Return [x, y] of the center of cell containing provided text 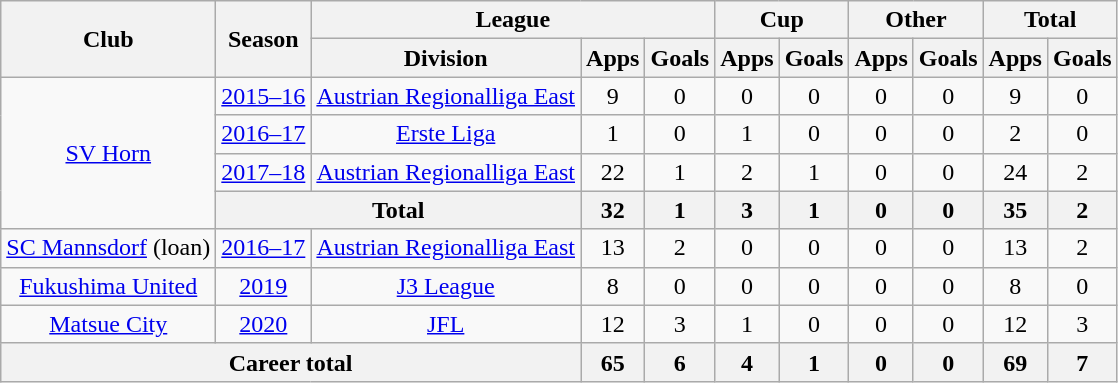
Career total [291, 362]
J3 League [446, 286]
7 [1082, 362]
2015–16 [264, 96]
4 [747, 362]
Club [108, 39]
2017–18 [264, 172]
Matsue City [108, 324]
Cup [782, 20]
24 [1015, 172]
SV Horn [108, 153]
32 [613, 210]
Division [446, 58]
35 [1015, 210]
65 [613, 362]
22 [613, 172]
Fukushima United [108, 286]
JFL [446, 324]
SC Mannsdorf (loan) [108, 248]
2019 [264, 286]
69 [1015, 362]
League [513, 20]
Other [916, 20]
6 [680, 362]
2020 [264, 324]
Season [264, 39]
Erste Liga [446, 134]
